Locate the cell with the specified text and output its [x, y] center coordinate. 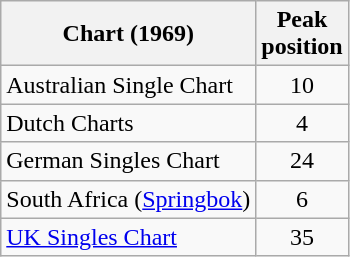
South Africa (Springbok) [128, 199]
Australian Single Chart [128, 85]
24 [302, 161]
German Singles Chart [128, 161]
Dutch Charts [128, 123]
Peakposition [302, 34]
Chart (1969) [128, 34]
4 [302, 123]
10 [302, 85]
UK Singles Chart [128, 237]
6 [302, 199]
35 [302, 237]
